Search for the cell housing the specified text and yield its (x, y) center coordinate. 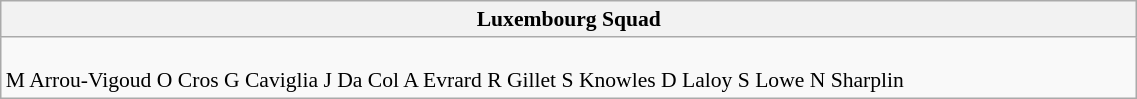
M Arrou-Vigoud O Cros G Caviglia J Da Col A Evrard R Gillet S Knowles D Laloy S Lowe N Sharplin (569, 68)
Luxembourg Squad (569, 19)
